From the cell containing the given text, extract its center point as (X, Y) coordinate. 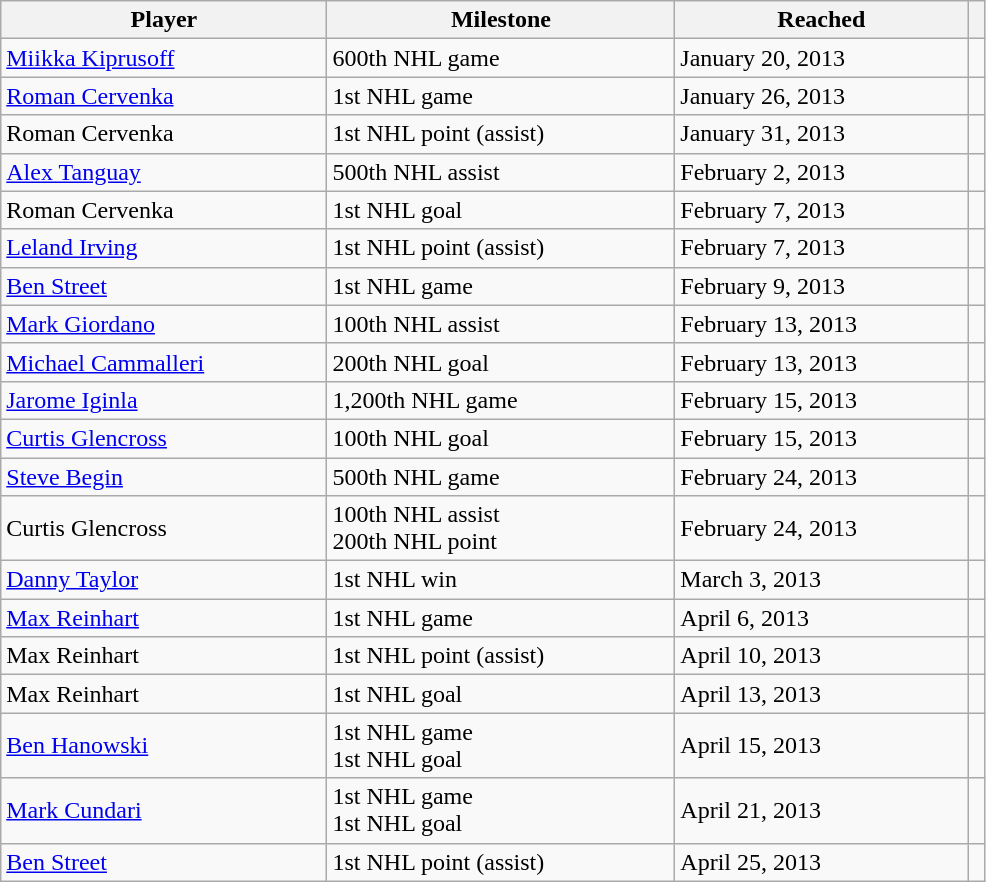
April 25, 2013 (822, 862)
April 10, 2013 (822, 656)
100th NHL assist (501, 324)
100th NHL assist200th NHL point (501, 528)
April 15, 2013 (822, 746)
Miikka Kiprusoff (164, 58)
500th NHL assist (501, 172)
Player (164, 20)
April 13, 2013 (822, 694)
January 31, 2013 (822, 134)
Ben Hanowski (164, 746)
Reached (822, 20)
1,200th NHL game (501, 400)
Steve Begin (164, 477)
February 9, 2013 (822, 286)
Milestone (501, 20)
1st NHL win (501, 580)
January 26, 2013 (822, 96)
April 21, 2013 (822, 810)
100th NHL goal (501, 438)
600th NHL game (501, 58)
Mark Cundari (164, 810)
January 20, 2013 (822, 58)
500th NHL game (501, 477)
March 3, 2013 (822, 580)
April 6, 2013 (822, 618)
Alex Tanguay (164, 172)
Mark Giordano (164, 324)
Michael Cammalleri (164, 362)
Jarome Iginla (164, 400)
200th NHL goal (501, 362)
February 2, 2013 (822, 172)
Danny Taylor (164, 580)
Leland Irving (164, 248)
